Pinpoint the cell where the given text exists, returning its [X, Y] midpoint coordinate. 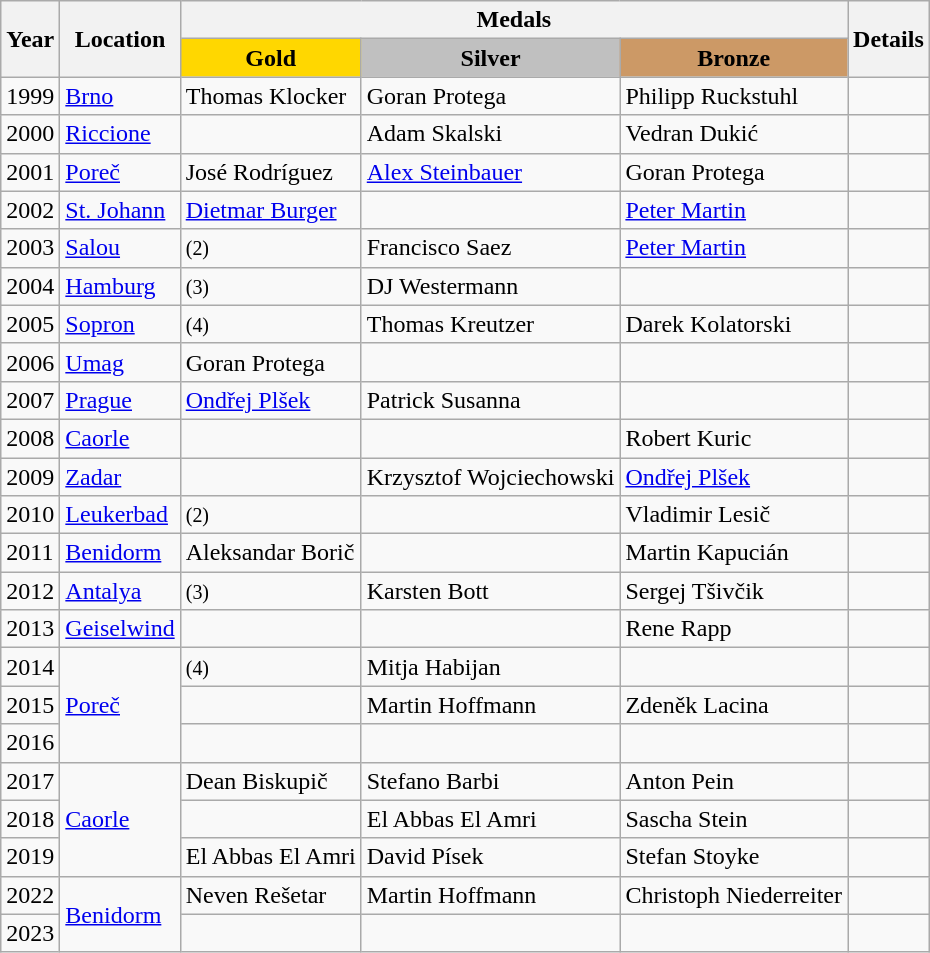
Robert Kuric [734, 438]
DJ Westermann [490, 286]
2017 [30, 781]
Francisco Saez [490, 248]
Rene Rapp [734, 629]
Vedran Dukić [734, 134]
Adam Skalski [490, 134]
2006 [30, 362]
Details [889, 39]
St. Johann [120, 210]
Aleksandar Borič [270, 553]
2023 [30, 933]
2004 [30, 286]
Patrick Susanna [490, 400]
Bronze [734, 58]
Dean Biskupič [270, 781]
Stefano Barbi [490, 781]
Sopron [120, 324]
Riccione [120, 134]
Zadar [120, 477]
2010 [30, 515]
Neven Rešetar [270, 895]
Brno [120, 96]
Karsten Bott [490, 591]
Sergej Tšivčik [734, 591]
Darek Kolatorski [734, 324]
Sascha Stein [734, 819]
Vladimir Lesič [734, 515]
2003 [30, 248]
Krzysztof Wojciechowski [490, 477]
Prague [120, 400]
2002 [30, 210]
David Písek [490, 857]
Stefan Stoyke [734, 857]
2000 [30, 134]
2011 [30, 553]
2005 [30, 324]
Leukerbad [120, 515]
Salou [120, 248]
2009 [30, 477]
2019 [30, 857]
Antalya [120, 591]
2001 [30, 172]
Dietmar Burger [270, 210]
2014 [30, 667]
Location [120, 39]
2016 [30, 743]
Thomas Kreutzer [490, 324]
1999 [30, 96]
2022 [30, 895]
Medals [514, 20]
2012 [30, 591]
2013 [30, 629]
2008 [30, 438]
2018 [30, 819]
Thomas Klocker [270, 96]
Anton Pein [734, 781]
Martin Kapucián [734, 553]
Hamburg [120, 286]
Geiselwind [120, 629]
Year [30, 39]
José Rodríguez [270, 172]
2015 [30, 705]
Silver [490, 58]
2007 [30, 400]
Umag [120, 362]
Zdeněk Lacina [734, 705]
Mitja Habijan [490, 667]
Philipp Ruckstuhl [734, 96]
Christoph Niederreiter [734, 895]
Gold [270, 58]
Alex Steinbauer [490, 172]
